Find where the given text appears and provide that cell's center as (X, Y) coordinate. 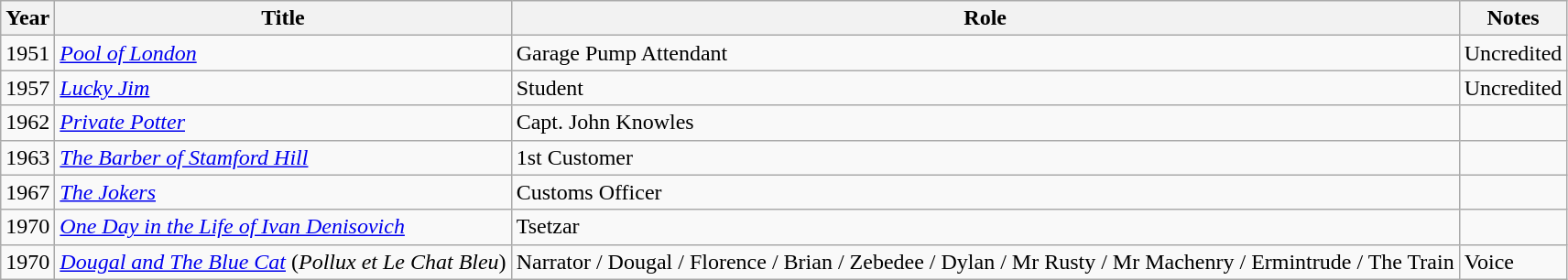
Student (985, 88)
1962 (27, 123)
Capt. John Knowles (985, 123)
Pool of London (283, 53)
The Barber of Stamford Hill (283, 157)
Garage Pump Attendant (985, 53)
Tsetzar (985, 227)
Notes (1513, 18)
Lucky Jim (283, 88)
Private Potter (283, 123)
Voice (1513, 262)
1967 (27, 192)
1st Customer (985, 157)
The Jokers (283, 192)
Customs Officer (985, 192)
Title (283, 18)
Narrator / Dougal / Florence / Brian / Zebedee / Dylan / Mr Rusty / Mr Machenry / Ermintrude / The Train (985, 262)
1957 (27, 88)
Role (985, 18)
1951 (27, 53)
One Day in the Life of Ivan Denisovich (283, 227)
Year (27, 18)
Dougal and The Blue Cat (Pollux et Le Chat Bleu) (283, 262)
1963 (27, 157)
